For the text-containing cell, return its midpoint in [x, y] coordinate format. 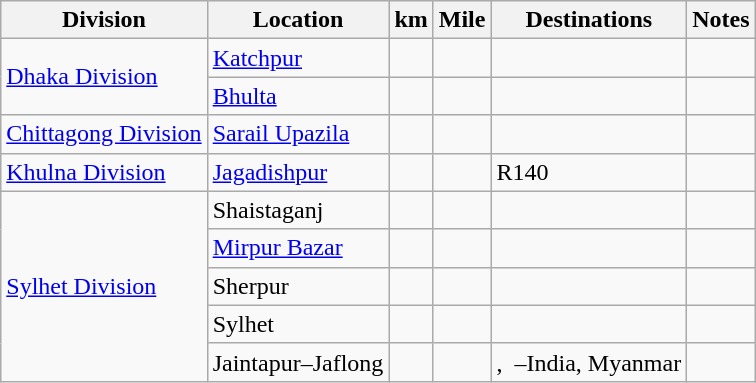
Jaintapur–Jaflong [298, 362]
Khulna Division [104, 172]
, –India, Myanmar [589, 362]
Sylhet [298, 324]
Sarail Upazila [298, 134]
Mile [462, 20]
Location [298, 20]
Destinations [589, 20]
Shaistaganj [298, 210]
R140 [589, 172]
Chittagong Division [104, 134]
Sylhet Division [104, 286]
Jagadishpur [298, 172]
Notes [721, 20]
Sherpur [298, 286]
Division [104, 20]
Katchpur [298, 58]
km [411, 20]
Dhaka Division [104, 77]
Bhulta [298, 96]
Mirpur Bazar [298, 248]
